From the cell containing the given text, extract its center point as (X, Y) coordinate. 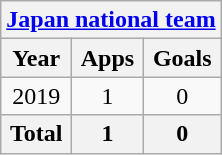
2019 (36, 96)
Total (36, 134)
Year (36, 58)
Apps (108, 58)
Japan national team (111, 20)
Goals (182, 58)
